For the text-containing cell, return its midpoint in (X, Y) coordinate format. 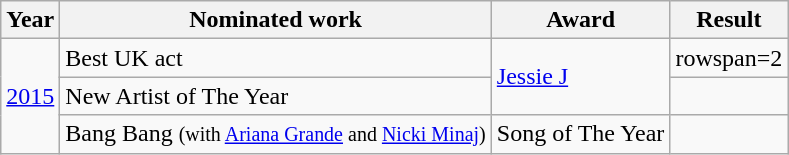
Result (729, 20)
Best UK act (276, 58)
Nominated work (276, 20)
Song of The Year (580, 134)
rowspan=2 (729, 58)
Year (30, 20)
Award (580, 20)
2015 (30, 96)
New Artist of The Year (276, 96)
Bang Bang (with Ariana Grande and Nicki Minaj) (276, 134)
Jessie J (580, 77)
